Pinpoint the cell where the given text exists, returning its (X, Y) midpoint coordinate. 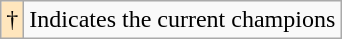
† (12, 20)
Indicates the current champions (182, 20)
